Pinpoint the cell where the given text exists, returning its (x, y) midpoint coordinate. 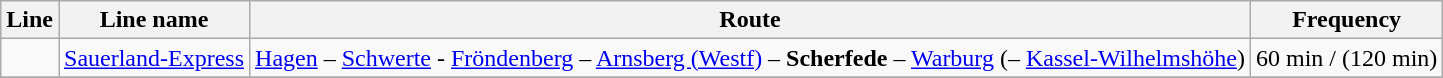
Line (30, 20)
60 min / (120 min) (1346, 58)
Route (750, 20)
Hagen – Schwerte - Fröndenberg – Arnsberg (Westf) – Scherfede – Warburg (– Kassel-Wilhelmshöhe) (750, 58)
Line name (154, 20)
Frequency (1346, 20)
Sauerland-Express (154, 58)
